From the cell containing the given text, extract its center point as [x, y] coordinate. 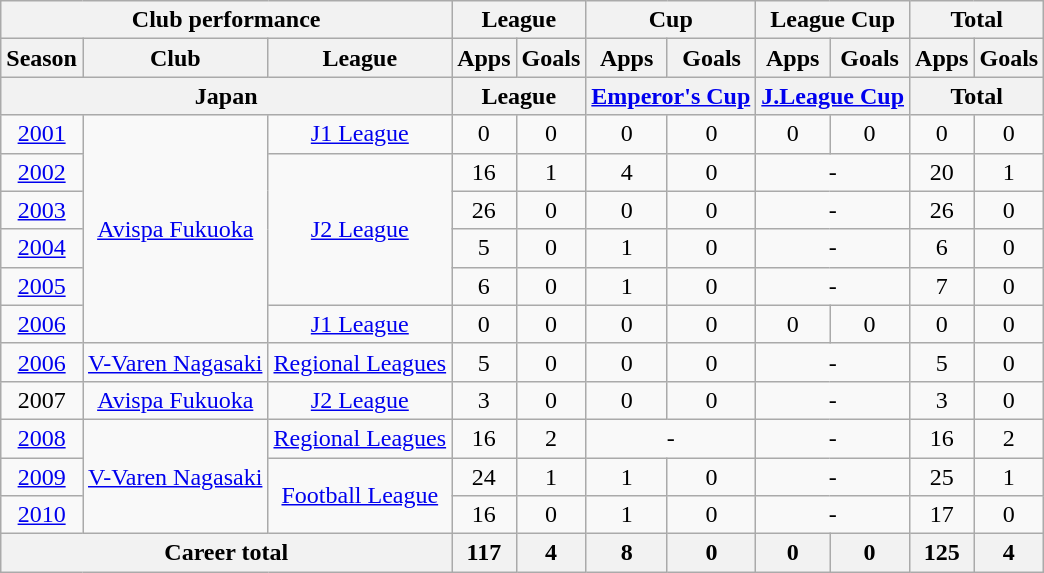
Club performance [226, 20]
Emperor's Cup [671, 96]
2004 [42, 248]
20 [942, 172]
24 [484, 477]
7 [942, 286]
2001 [42, 134]
2008 [42, 438]
2007 [42, 400]
2005 [42, 286]
8 [627, 553]
2009 [42, 477]
2003 [42, 210]
J.League Cup [833, 96]
Career total [226, 553]
Cup [671, 20]
2002 [42, 172]
Season [42, 58]
League Cup [833, 20]
125 [942, 553]
Japan [226, 96]
2010 [42, 515]
17 [942, 515]
Club [174, 58]
117 [484, 553]
25 [942, 477]
Football League [360, 496]
